Capture the cell that displays the provided text and extract its (x, y) central coordinate. 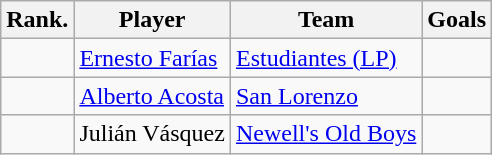
Rank. (38, 20)
Estudiantes (LP) (326, 58)
Julián Vásquez (152, 134)
Player (152, 20)
San Lorenzo (326, 96)
Alberto Acosta (152, 96)
Goals (457, 20)
Ernesto Farías (152, 58)
Newell's Old Boys (326, 134)
Team (326, 20)
